Output the (x, y) coordinate of the center of the cell containing the given text.  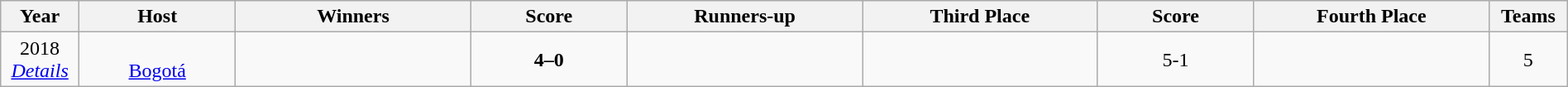
2018 Details (40, 60)
Winners (353, 17)
Fourth Place (1371, 17)
5-1 (1176, 60)
Bogotá (157, 60)
Runners-up (745, 17)
5 (1528, 60)
Third Place (980, 17)
4–0 (549, 60)
Host (157, 17)
Teams (1528, 17)
Year (40, 17)
